Find where the given text appears and provide that cell's center as [X, Y] coordinate. 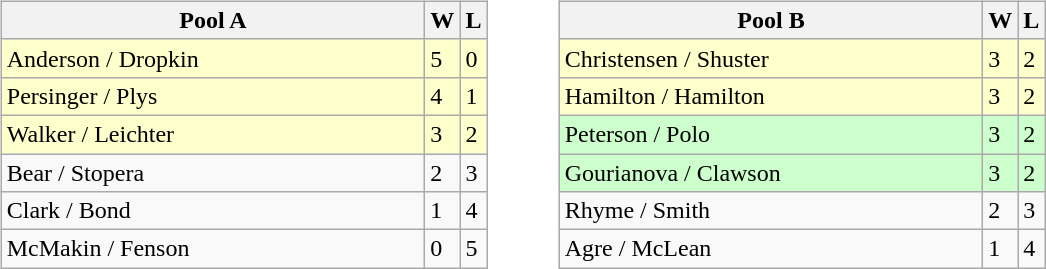
Gourianova / Clawson [771, 173]
Hamilton / Hamilton [771, 96]
McMakin / Fenson [213, 249]
Bear / Stopera [213, 173]
Rhyme / Smith [771, 211]
Agre / McLean [771, 249]
Pool A [213, 20]
Walker / Leichter [213, 134]
Persinger / Plys [213, 96]
Pool B [771, 20]
Clark / Bond [213, 211]
Anderson / Dropkin [213, 58]
Christensen / Shuster [771, 58]
Peterson / Polo [771, 134]
